Return (x, y) of the center of cell containing provided text 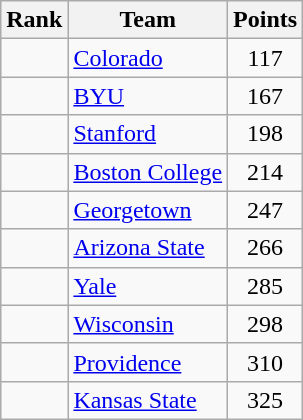
BYU (148, 96)
167 (266, 96)
Yale (148, 286)
247 (266, 210)
Kansas State (148, 400)
Providence (148, 362)
298 (266, 324)
266 (266, 248)
Team (148, 20)
198 (266, 134)
310 (266, 362)
Boston College (148, 172)
Points (266, 20)
Wisconsin (148, 324)
285 (266, 286)
Stanford (148, 134)
325 (266, 400)
214 (266, 172)
Colorado (148, 58)
Arizona State (148, 248)
117 (266, 58)
Rank (34, 20)
Georgetown (148, 210)
